For the text-containing cell, return its midpoint in [X, Y] coordinate format. 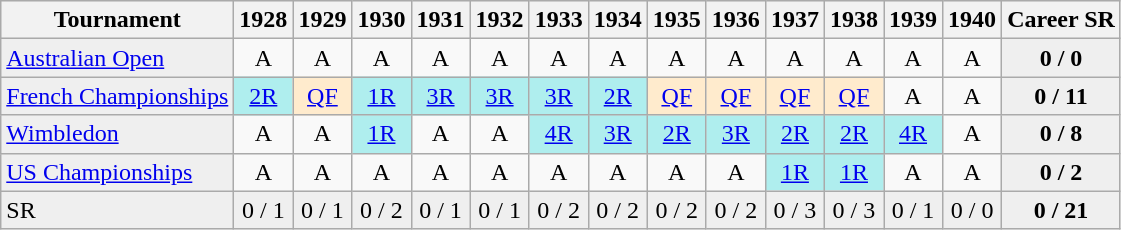
1933 [558, 20]
Australian Open [118, 58]
1930 [382, 20]
0 / 11 [1062, 96]
Tournament [118, 20]
0 / 8 [1062, 134]
1937 [794, 20]
0 / 21 [1062, 210]
1932 [500, 20]
1929 [322, 20]
1936 [736, 20]
French Championships [118, 96]
Wimbledon [118, 134]
US Championships [118, 172]
1928 [264, 20]
1935 [676, 20]
1940 [972, 20]
1931 [440, 20]
SR [118, 210]
Career SR [1062, 20]
1938 [854, 20]
1939 [914, 20]
1934 [618, 20]
